Scan for the cell matching the given text and deliver its (x, y) coordinate at center. 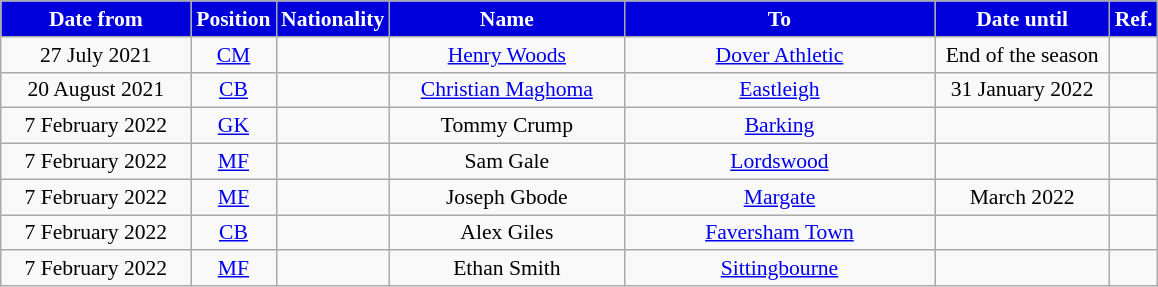
Margate (779, 197)
CM (234, 55)
Dover Athletic (779, 55)
31 January 2022 (1022, 90)
Lordswood (779, 162)
Date from (96, 19)
Barking (779, 126)
Henry Woods (506, 55)
Sittingbourne (779, 269)
Tommy Crump (506, 126)
Joseph Gbode (506, 197)
Christian Maghoma (506, 90)
Faversham Town (779, 233)
Ref. (1134, 19)
Name (506, 19)
27 July 2021 (96, 55)
Alex Giles (506, 233)
Date until (1022, 19)
Ethan Smith (506, 269)
March 2022 (1022, 197)
To (779, 19)
20 August 2021 (96, 90)
Nationality (332, 19)
Position (234, 19)
Eastleigh (779, 90)
End of the season (1022, 55)
GK (234, 126)
Sam Gale (506, 162)
